Return (x, y) of the center of cell containing provided text 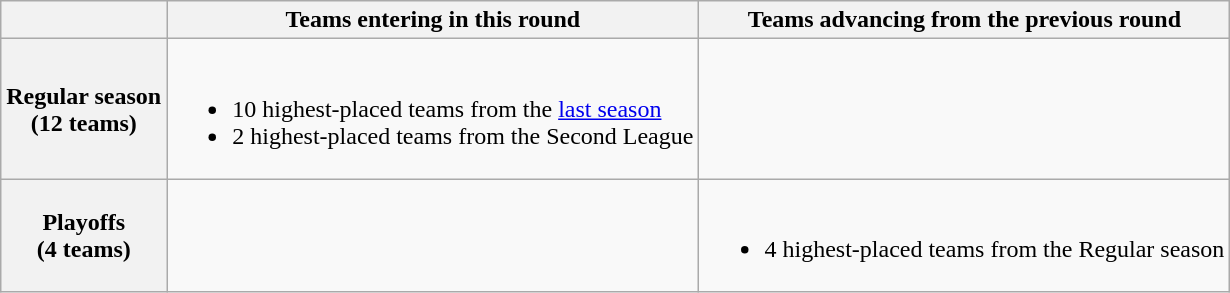
Teams entering in this round (433, 20)
10 highest-placed teams from the last season2 highest-placed teams from the Second League (433, 109)
Teams advancing from the previous round (964, 20)
Regular season(12 teams) (84, 109)
4 highest-placed teams from the Regular season (964, 236)
Playoffs(4 teams) (84, 236)
